From the cell containing the given text, extract its center point as [x, y] coordinate. 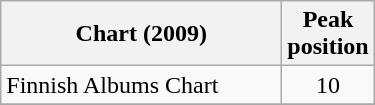
Chart (2009) [142, 34]
10 [328, 85]
Finnish Albums Chart [142, 85]
Peakposition [328, 34]
